Identify which cell holds the provided text, then report its (X, Y) central coordinate. 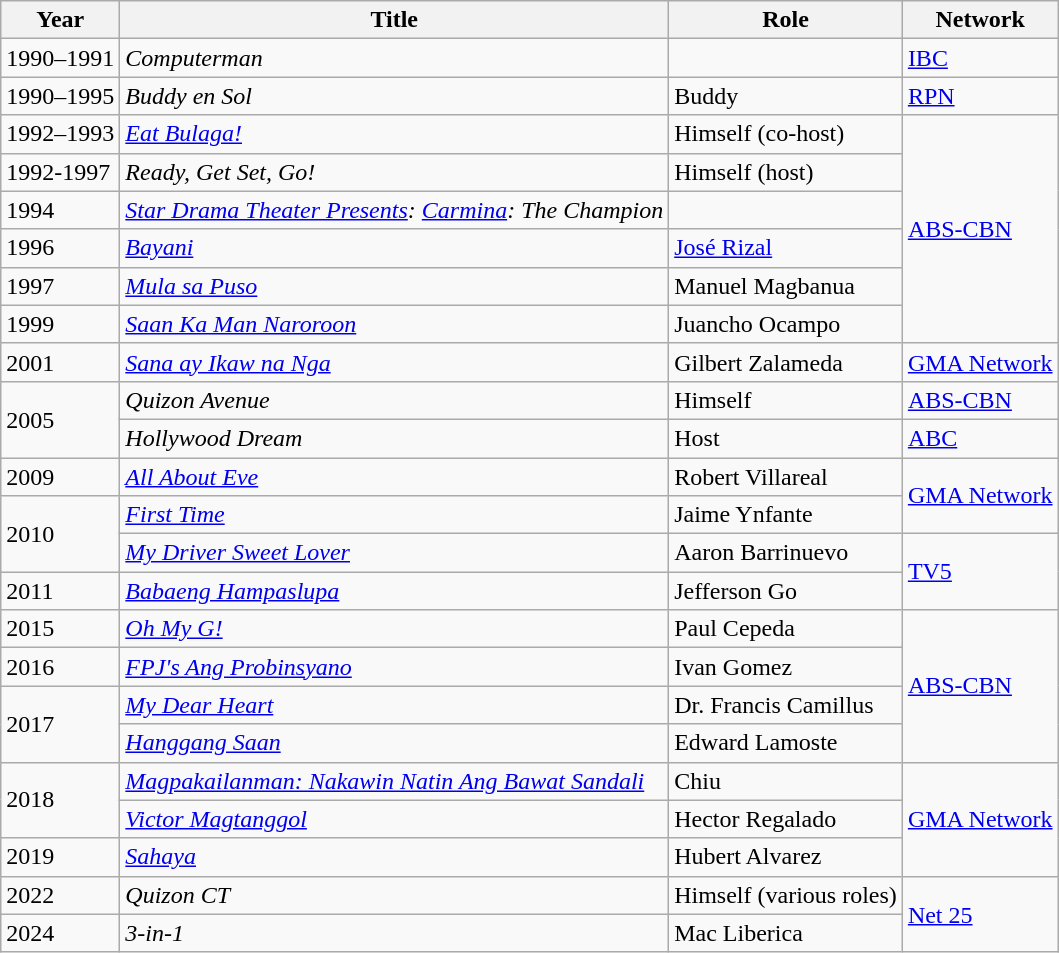
Juancho Ocampo (786, 324)
My Driver Sweet Lover (394, 553)
Mula sa Puso (394, 286)
1994 (60, 210)
Oh My G! (394, 629)
Paul Cepeda (786, 629)
My Dear Heart (394, 705)
Net 25 (980, 914)
Hanggang Saan (394, 743)
Jaime Ynfante (786, 515)
Edward Lamoste (786, 743)
IBC (980, 58)
Victor Magtanggol (394, 819)
Role (786, 20)
3-in-1 (394, 933)
Aaron Barrinuevo (786, 553)
Star Drama Theater Presents: Carmina: The Champion (394, 210)
RPN (980, 96)
Robert Villareal (786, 477)
2015 (60, 629)
2024 (60, 933)
Babaeng Hampaslupa (394, 591)
Hollywood Dream (394, 438)
Mac Liberica (786, 933)
Eat Bulaga! (394, 134)
TV5 (980, 572)
Buddy (786, 96)
Network (980, 20)
Chiu (786, 781)
Manuel Magbanua (786, 286)
1997 (60, 286)
Hector Regalado (786, 819)
Hubert Alvarez (786, 857)
Sana ay Ikaw na Nga (394, 362)
Himself (host) (786, 172)
Computerman (394, 58)
Ivan Gomez (786, 667)
2011 (60, 591)
Buddy en Sol (394, 96)
2001 (60, 362)
Year (60, 20)
1992-1997 (60, 172)
José Rizal (786, 248)
Sahaya (394, 857)
Ready, Get Set, Go! (394, 172)
First Time (394, 515)
2005 (60, 419)
Saan Ka Man Naroroon (394, 324)
1992–1993 (60, 134)
1990–1995 (60, 96)
1999 (60, 324)
2017 (60, 724)
Gilbert Zalameda (786, 362)
All About Eve (394, 477)
2019 (60, 857)
Bayani (394, 248)
Host (786, 438)
FPJ's Ang Probinsyano (394, 667)
Himself (co-host) (786, 134)
2009 (60, 477)
Quizon Avenue (394, 400)
Jefferson Go (786, 591)
ABC (980, 438)
Quizon CT (394, 895)
2016 (60, 667)
Dr. Francis Camillus (786, 705)
1996 (60, 248)
2018 (60, 800)
2010 (60, 534)
Himself (786, 400)
1990–1991 (60, 58)
Title (394, 20)
Magpakailanman: Nakawin Natin Ang Bawat Sandali (394, 781)
Himself (various roles) (786, 895)
2022 (60, 895)
